From the cell containing the given text, extract its center point as (x, y) coordinate. 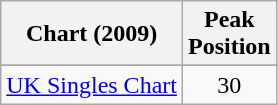
UK Singles Chart (92, 85)
Chart (2009) (92, 34)
PeakPosition (229, 34)
30 (229, 85)
